Identify which cell holds the provided text, then report its [X, Y] central coordinate. 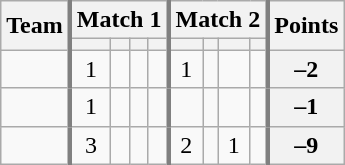
3 [90, 145]
–2 [306, 69]
Match 1 [120, 20]
Match 2 [218, 20]
2 [185, 145]
Points [306, 26]
–1 [306, 107]
–9 [306, 145]
Team [36, 26]
